Scan for the cell matching the given text and deliver its (X, Y) coordinate at center. 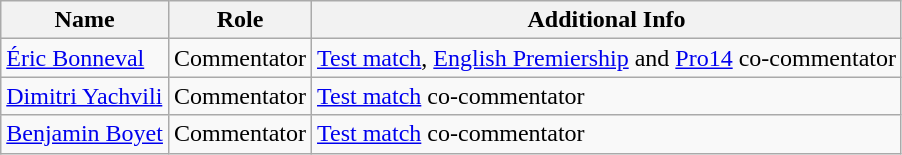
Benjamin Boyet (85, 134)
Role (240, 20)
Éric Bonneval (85, 58)
Dimitri Yachvili (85, 96)
Name (85, 20)
Additional Info (607, 20)
Test match, English Premiership and Pro14 co-commentator (607, 58)
